For the text-containing cell, return its midpoint in [x, y] coordinate format. 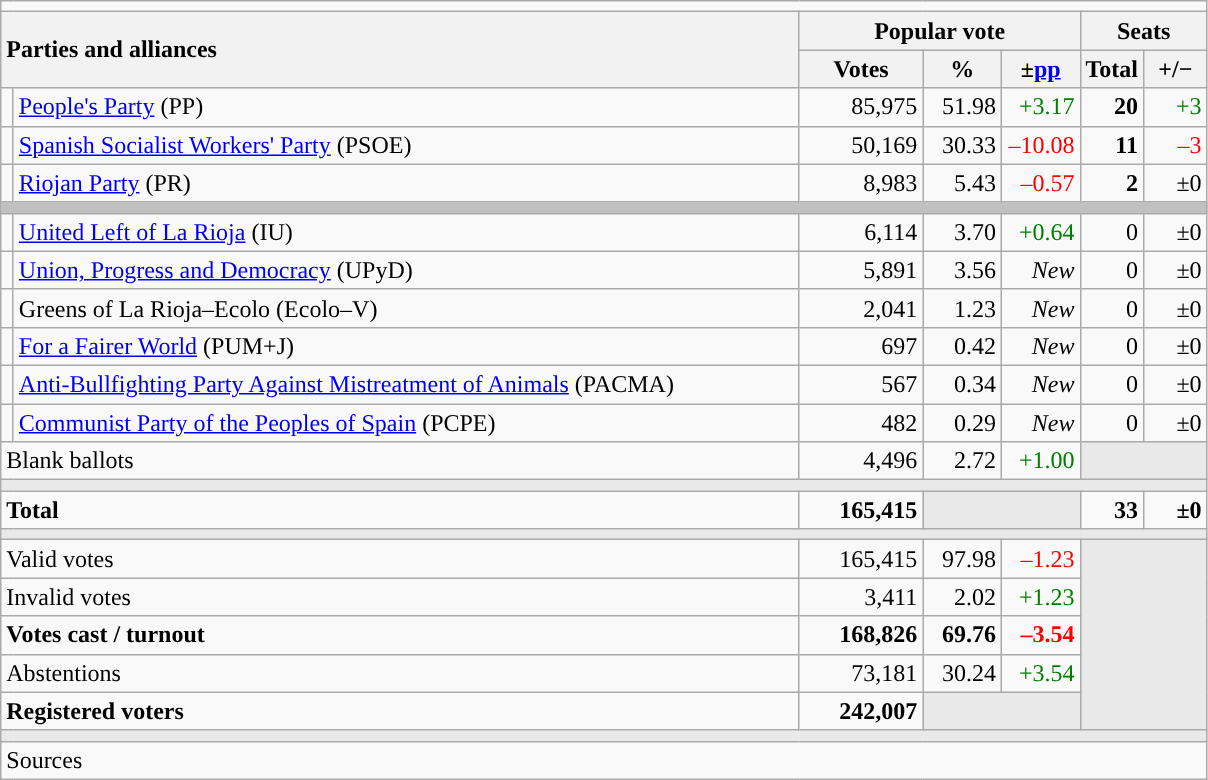
–0.57 [1040, 183]
Greens of La Rioja–Ecolo (Ecolo–V) [406, 308]
3.70 [962, 232]
Anti-Bullfighting Party Against Mistreatment of Animals (PACMA) [406, 384]
482 [861, 423]
±pp [1040, 69]
Spanish Socialist Workers' Party (PSOE) [406, 145]
+3.54 [1040, 673]
11 [1112, 145]
Popular vote [940, 31]
6,114 [861, 232]
+1.23 [1040, 597]
242,007 [861, 711]
United Left of La Rioja (IU) [406, 232]
Votes [861, 69]
+/− [1176, 69]
85,975 [861, 107]
Registered voters [400, 711]
20 [1112, 107]
30.33 [962, 145]
People's Party (PP) [406, 107]
–10.08 [1040, 145]
30.24 [962, 673]
–1.23 [1040, 559]
Invalid votes [400, 597]
–3 [1176, 145]
Abstentions [400, 673]
3.56 [962, 270]
+1.00 [1040, 461]
% [962, 69]
2 [1112, 183]
5.43 [962, 183]
For a Fairer World (PUM+J) [406, 346]
5,891 [861, 270]
4,496 [861, 461]
Communist Party of the Peoples of Spain (PCPE) [406, 423]
697 [861, 346]
0.34 [962, 384]
1.23 [962, 308]
73,181 [861, 673]
50,169 [861, 145]
0.29 [962, 423]
3,411 [861, 597]
2.02 [962, 597]
Valid votes [400, 559]
0.42 [962, 346]
+3 [1176, 107]
Union, Progress and Democracy (UPyD) [406, 270]
Votes cast / turnout [400, 635]
567 [861, 384]
97.98 [962, 559]
–3.54 [1040, 635]
33 [1112, 510]
+3.17 [1040, 107]
Riojan Party (PR) [406, 183]
+0.64 [1040, 232]
Parties and alliances [400, 50]
69.76 [962, 635]
51.98 [962, 107]
Sources [604, 760]
168,826 [861, 635]
2.72 [962, 461]
Seats [1144, 31]
2,041 [861, 308]
Blank ballots [400, 461]
8,983 [861, 183]
